Pinpoint the cell where the given text exists, returning its [X, Y] midpoint coordinate. 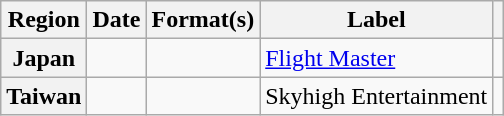
Region [44, 20]
Skyhigh Entertainment [376, 96]
Label [376, 20]
Flight Master [376, 58]
Date [116, 20]
Japan [44, 58]
Format(s) [203, 20]
Taiwan [44, 96]
